For the text-containing cell, return its midpoint in (x, y) coordinate format. 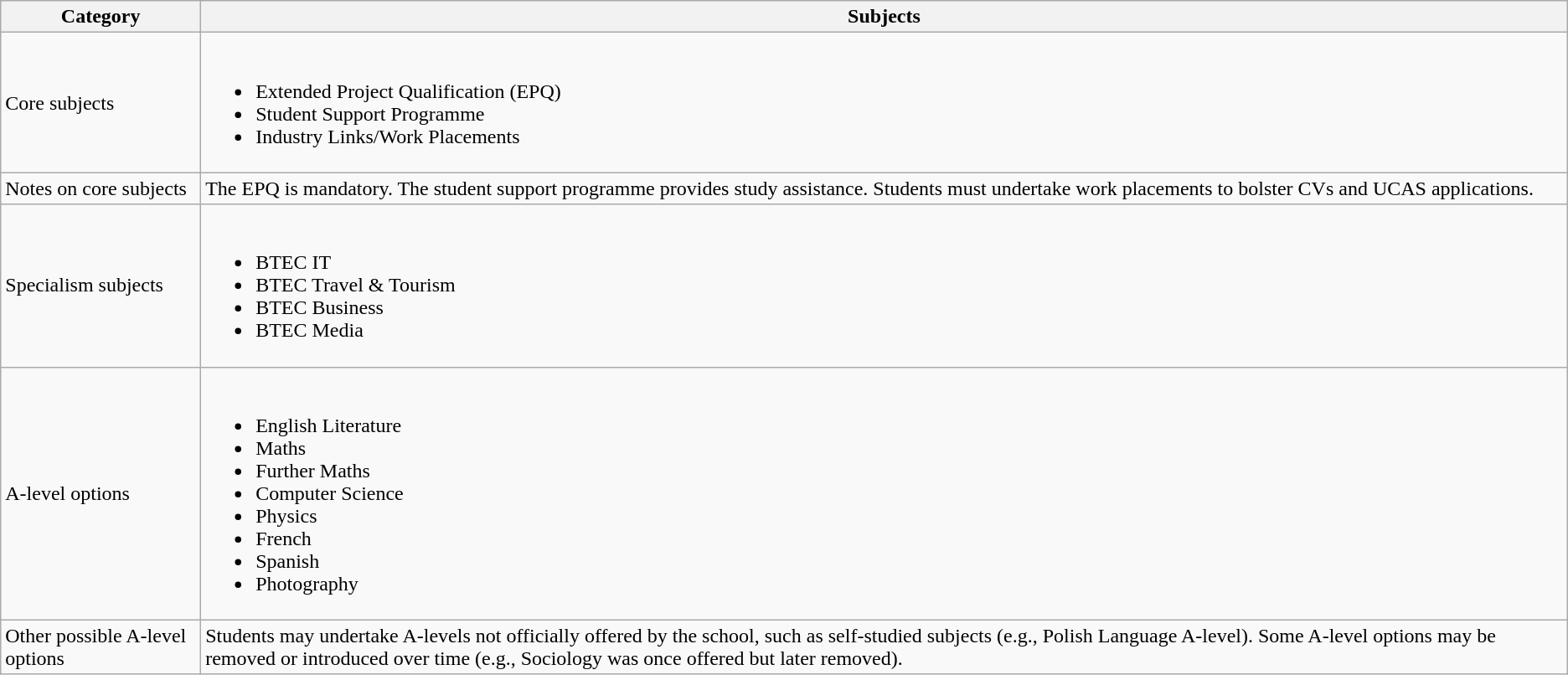
Subjects (885, 17)
Extended Project Qualification (EPQ)Student Support ProgrammeIndustry Links/Work Placements (885, 102)
Specialism subjects (101, 286)
Category (101, 17)
Other possible A-level options (101, 647)
Notes on core subjects (101, 188)
Core subjects (101, 102)
English LiteratureMathsFurther MathsComputer SciencePhysicsFrenchSpanishPhotography (885, 493)
BTEC ITBTEC Travel & TourismBTEC BusinessBTEC Media (885, 286)
A-level options (101, 493)
